For the text-containing cell, return its midpoint in (x, y) coordinate format. 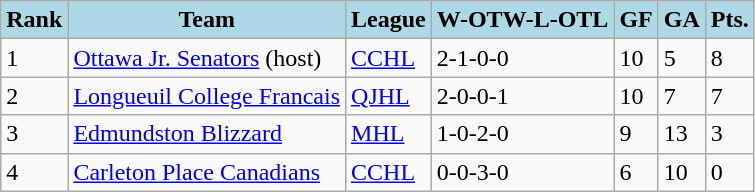
9 (636, 134)
2-1-0-0 (522, 58)
QJHL (389, 96)
MHL (389, 134)
0 (730, 172)
Team (207, 20)
5 (682, 58)
13 (682, 134)
1-0-2-0 (522, 134)
6 (636, 172)
1 (34, 58)
2-0-0-1 (522, 96)
4 (34, 172)
0-0-3-0 (522, 172)
Longueuil College Francais (207, 96)
Ottawa Jr. Senators (host) (207, 58)
Edmundston Blizzard (207, 134)
GF (636, 20)
Carleton Place Canadians (207, 172)
GA (682, 20)
2 (34, 96)
Pts. (730, 20)
8 (730, 58)
Rank (34, 20)
League (389, 20)
W-OTW-L-OTL (522, 20)
